Capture the cell that displays the provided text and extract its (x, y) central coordinate. 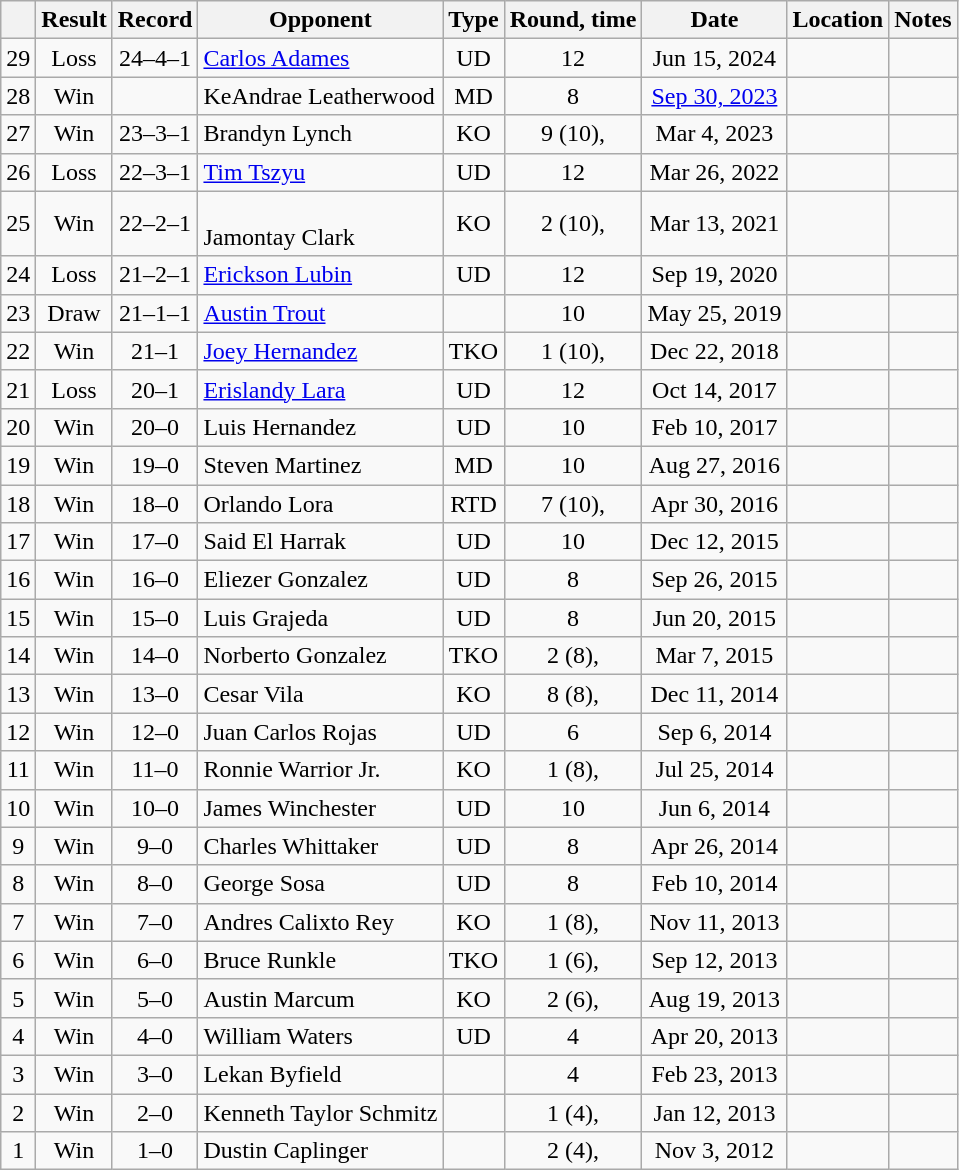
Type (474, 20)
KeAndrae Leatherwood (320, 96)
Nov 3, 2012 (714, 1151)
11–0 (155, 770)
19 (18, 465)
2 (4), (573, 1151)
29 (18, 58)
15–0 (155, 618)
16 (18, 580)
Jamontay Clark (320, 224)
23 (18, 313)
3 (18, 1074)
5 (18, 998)
Aug 19, 2013 (714, 998)
1 (6), (573, 960)
20–0 (155, 427)
10–0 (155, 808)
Result (74, 20)
Mar 26, 2022 (714, 172)
Jul 25, 2014 (714, 770)
17 (18, 542)
1 (18, 1151)
Feb 23, 2013 (714, 1074)
Sep 12, 2013 (714, 960)
13–0 (155, 694)
8 (8), (573, 694)
Charles Whittaker (320, 846)
Draw (74, 313)
2–0 (155, 1113)
9 (10), (573, 134)
15 (18, 618)
16–0 (155, 580)
Jun 6, 2014 (714, 808)
Jun 15, 2024 (714, 58)
7 (10), (573, 503)
Record (155, 20)
Jan 12, 2013 (714, 1113)
17–0 (155, 542)
Austin Marcum (320, 998)
2 (18, 1113)
Carlos Adames (320, 58)
24–4–1 (155, 58)
Eliezer Gonzalez (320, 580)
18 (18, 503)
26 (18, 172)
Joey Hernandez (320, 351)
2 (6), (573, 998)
9 (18, 846)
24 (18, 275)
3–0 (155, 1074)
Nov 11, 2013 (714, 922)
William Waters (320, 1036)
Jun 20, 2015 (714, 618)
Sep 19, 2020 (714, 275)
Luis Grajeda (320, 618)
Kenneth Taylor Schmitz (320, 1113)
Mar 13, 2021 (714, 224)
Feb 10, 2014 (714, 884)
Oct 14, 2017 (714, 389)
2 (10), (573, 224)
Andres Calixto Rey (320, 922)
7–0 (155, 922)
Steven Martinez (320, 465)
5–0 (155, 998)
Feb 10, 2017 (714, 427)
27 (18, 134)
Luis Hernandez (320, 427)
21–1–1 (155, 313)
1–0 (155, 1151)
Sep 6, 2014 (714, 732)
Sep 30, 2023 (714, 96)
20 (18, 427)
Aug 27, 2016 (714, 465)
Lekan Byfield (320, 1074)
25 (18, 224)
21–2–1 (155, 275)
Dustin Caplinger (320, 1151)
Opponent (320, 20)
20–1 (155, 389)
Location (838, 20)
19–0 (155, 465)
1 (4), (573, 1113)
Austin Trout (320, 313)
Apr 26, 2014 (714, 846)
James Winchester (320, 808)
Apr 30, 2016 (714, 503)
Date (714, 20)
Erislandy Lara (320, 389)
Orlando Lora (320, 503)
4–0 (155, 1036)
Notes (923, 20)
28 (18, 96)
12–0 (155, 732)
May 25, 2019 (714, 313)
Sep 26, 2015 (714, 580)
2 (8), (573, 656)
Norberto Gonzalez (320, 656)
6–0 (155, 960)
Tim Tszyu (320, 172)
13 (18, 694)
8–0 (155, 884)
11 (18, 770)
22–3–1 (155, 172)
Mar 7, 2015 (714, 656)
Dec 22, 2018 (714, 351)
Dec 11, 2014 (714, 694)
7 (18, 922)
RTD (474, 503)
Juan Carlos Rojas (320, 732)
Cesar Vila (320, 694)
Dec 12, 2015 (714, 542)
14 (18, 656)
22–2–1 (155, 224)
Bruce Runkle (320, 960)
Ronnie Warrior Jr. (320, 770)
Mar 4, 2023 (714, 134)
Said El Harrak (320, 542)
21 (18, 389)
Brandyn Lynch (320, 134)
1 (10), (573, 351)
22 (18, 351)
9–0 (155, 846)
George Sosa (320, 884)
21–1 (155, 351)
23–3–1 (155, 134)
Apr 20, 2013 (714, 1036)
Round, time (573, 20)
14–0 (155, 656)
18–0 (155, 503)
Erickson Lubin (320, 275)
